Capture the cell that displays the provided text and extract its [x, y] central coordinate. 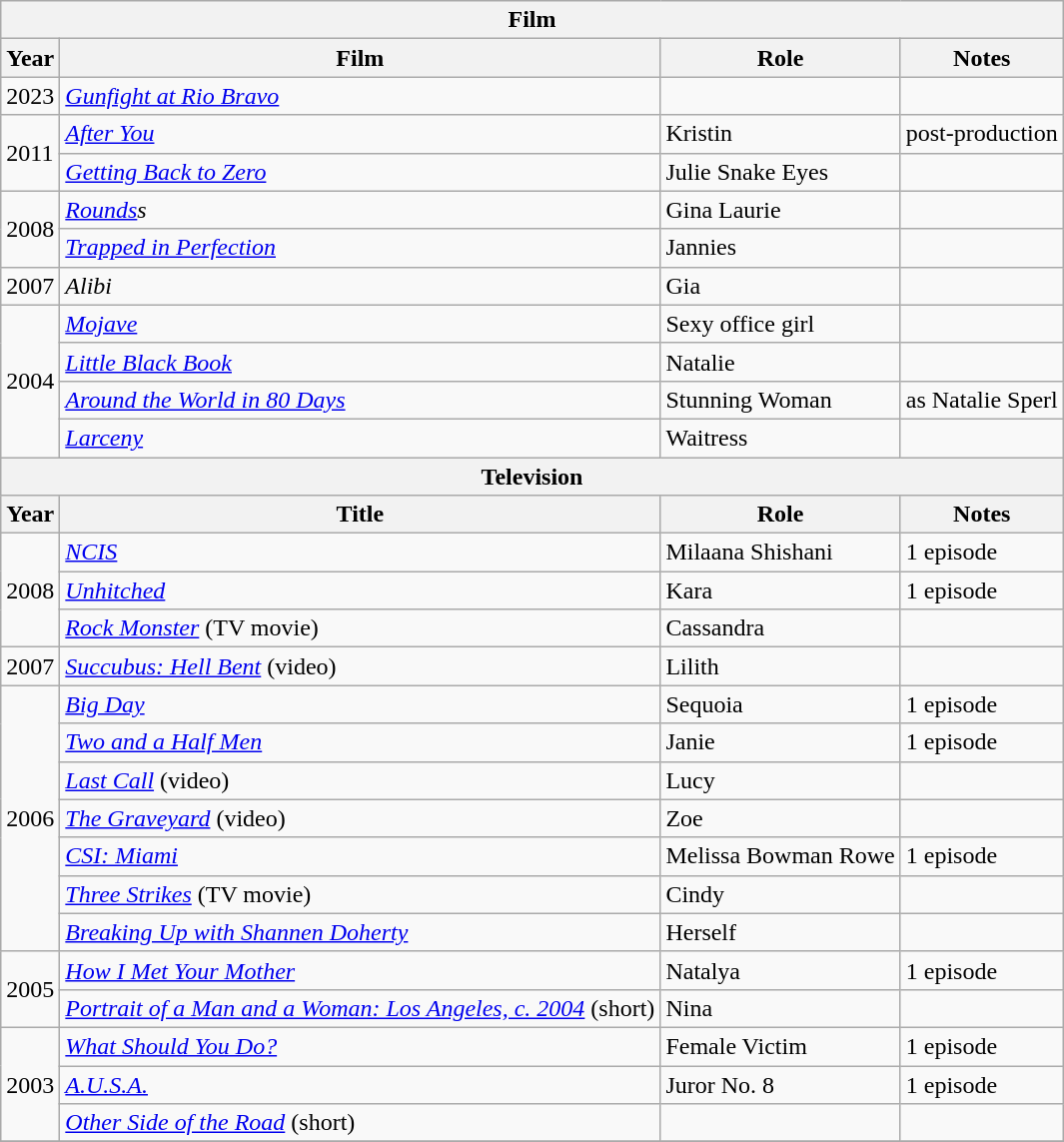
2004 [30, 381]
Nina [780, 1008]
Larceny [360, 438]
Cassandra [780, 628]
Lilith [780, 666]
What Should You Do? [360, 1046]
A.U.S.A. [360, 1084]
Melissa Bowman Rowe [780, 856]
2006 [30, 818]
How I Met Your Mother [360, 970]
Gina Laurie [780, 210]
Herself [780, 932]
post-production [981, 134]
Natalya [780, 970]
Gia [780, 286]
2011 [30, 153]
Milaana Shishani [780, 553]
2005 [30, 989]
CSI: Miami [360, 856]
Portrait of a Man and a Woman: Los Angeles, c. 2004 (short) [360, 1008]
Natalie [780, 362]
Roundss [360, 210]
Breaking Up with Shannen Doherty [360, 932]
After You [360, 134]
as Natalie Sperl [981, 400]
Zoe [780, 818]
Jannies [780, 248]
Janie [780, 742]
Other Side of the Road (short) [360, 1123]
Three Strikes (TV movie) [360, 894]
Succubus: Hell Bent (video) [360, 666]
Title [360, 515]
Stunning Woman [780, 400]
Sexy office girl [780, 324]
Last Call (video) [360, 780]
Waitress [780, 438]
Julie Snake Eyes [780, 172]
Getting Back to Zero [360, 172]
Mojave [360, 324]
Female Victim [780, 1046]
Juror No. 8 [780, 1084]
NCIS [360, 553]
Trapped in Perfection [360, 248]
Lucy [780, 780]
Little Black Book [360, 362]
Television [532, 477]
Gunfight at Rio Bravo [360, 96]
Cindy [780, 894]
Kara [780, 590]
Sequoia [780, 704]
The Graveyard (video) [360, 818]
Around the World in 80 Days [360, 400]
Kristin [780, 134]
Rock Monster (TV movie) [360, 628]
2023 [30, 96]
Two and a Half Men [360, 742]
2003 [30, 1084]
Big Day [360, 704]
Alibi [360, 286]
Unhitched [360, 590]
